Search for the cell housing the specified text and yield its (x, y) center coordinate. 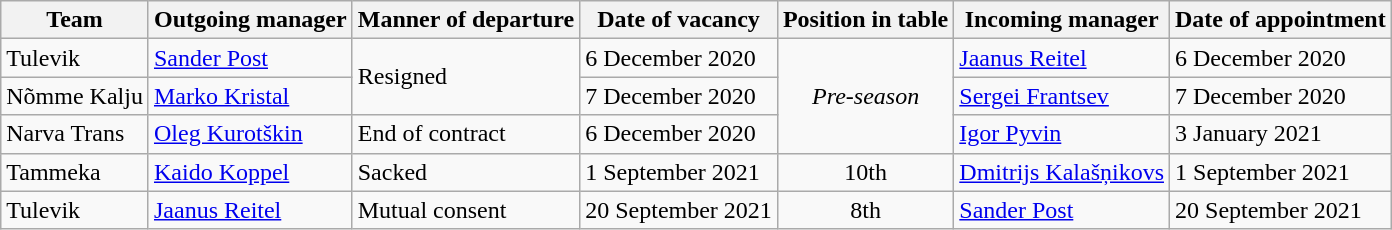
Marko Kristal (250, 96)
Date of vacancy (679, 20)
End of contract (466, 134)
Dmitrijs Kalašņikovs (1062, 172)
Igor Pyvin (1062, 134)
Team (75, 20)
Pre-season (865, 96)
Sergei Frantsev (1062, 96)
Mutual consent (466, 210)
8th (865, 210)
Manner of departure (466, 20)
Position in table (865, 20)
3 January 2021 (1281, 134)
Incoming manager (1062, 20)
Resigned (466, 77)
Nõmme Kalju (75, 96)
Narva Trans (75, 134)
Date of appointment (1281, 20)
Sacked (466, 172)
Kaido Koppel (250, 172)
Outgoing manager (250, 20)
Oleg Kurotškin (250, 134)
Tammeka (75, 172)
10th (865, 172)
